Locate the cell with the specified text and output its (X, Y) center coordinate. 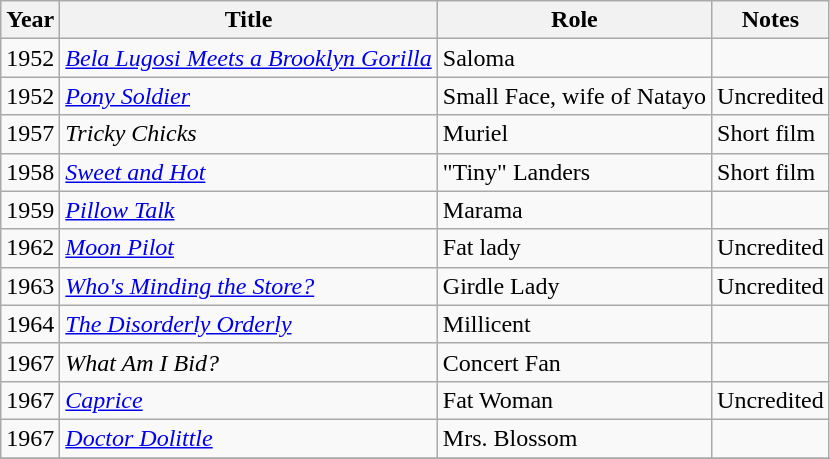
1958 (30, 172)
Doctor Dolittle (248, 438)
Pony Soldier (248, 96)
1962 (30, 248)
Tricky Chicks (248, 134)
1959 (30, 210)
Title (248, 20)
Small Face, wife of Natayo (574, 96)
Role (574, 20)
1963 (30, 286)
What Am I Bid? (248, 362)
Notes (771, 20)
Concert Fan (574, 362)
1964 (30, 324)
Mrs. Blossom (574, 438)
Girdle Lady (574, 286)
Fat Woman (574, 400)
Fat lady (574, 248)
Sweet and Hot (248, 172)
Caprice (248, 400)
Pillow Talk (248, 210)
The Disorderly Orderly (248, 324)
Year (30, 20)
Marama (574, 210)
Millicent (574, 324)
Bela Lugosi Meets a Brooklyn Gorilla (248, 58)
Muriel (574, 134)
1957 (30, 134)
Moon Pilot (248, 248)
"Tiny" Landers (574, 172)
Saloma (574, 58)
Who's Minding the Store? (248, 286)
